Scan for the cell matching the given text and deliver its (X, Y) coordinate at center. 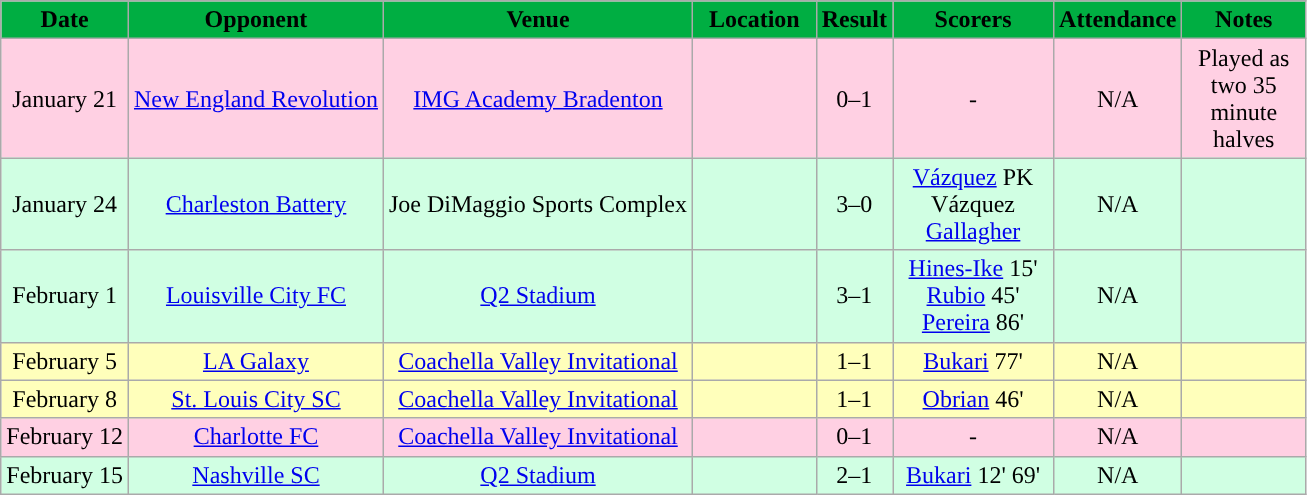
LA Galaxy (256, 361)
Charleston Battery (256, 204)
February 8 (65, 399)
IMG Academy Bradenton (538, 98)
Notes (1244, 20)
New England Revolution (256, 98)
Charlotte FC (256, 437)
Opponent (256, 20)
3–0 (854, 204)
Result (854, 20)
Location (755, 20)
February 1 (65, 296)
2–1 (854, 475)
February 12 (65, 437)
Played as two 35 minute halves (1244, 98)
3–1 (854, 296)
Nashville SC (256, 475)
Louisville City FC (256, 296)
Bukari 77' (974, 361)
January 21 (65, 98)
Hines-Ike 15'Rubio 45'Pereira 86' (974, 296)
February 15 (65, 475)
February 5 (65, 361)
Joe DiMaggio Sports Complex (538, 204)
Attendance (1118, 20)
Date (65, 20)
St. Louis City SC (256, 399)
Venue (538, 20)
Obrian 46' (974, 399)
Bukari 12' 69' (974, 475)
January 24 (65, 204)
Vázquez PKVázquezGallagher (974, 204)
Scorers (974, 20)
